Return [x, y] of the center of cell containing provided text 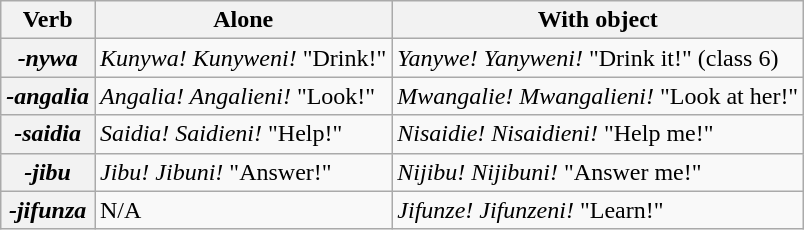
Alone [242, 20]
-saidia [48, 134]
-angalia [48, 96]
-jifunza [48, 210]
Kunywa! Kunyweni! "Drink!" [242, 58]
Verb [48, 20]
Jifunze! Jifunzeni! "Learn!" [598, 210]
Angalia! Angalieni! "Look!" [242, 96]
-jibu [48, 172]
Nisaidie! Nisaidieni! "Help me!" [598, 134]
N/A [242, 210]
-nywa [48, 58]
With object [598, 20]
Saidia! Saidieni! "Help!" [242, 134]
Mwangalie! Mwangalieni! "Look at her!" [598, 96]
Yanywe! Yanyweni! "Drink it!" (class 6) [598, 58]
Jibu! Jibuni! "Answer!" [242, 172]
Nijibu! Nijibuni! "Answer me!" [598, 172]
